From the cell containing the given text, extract its center point as [x, y] coordinate. 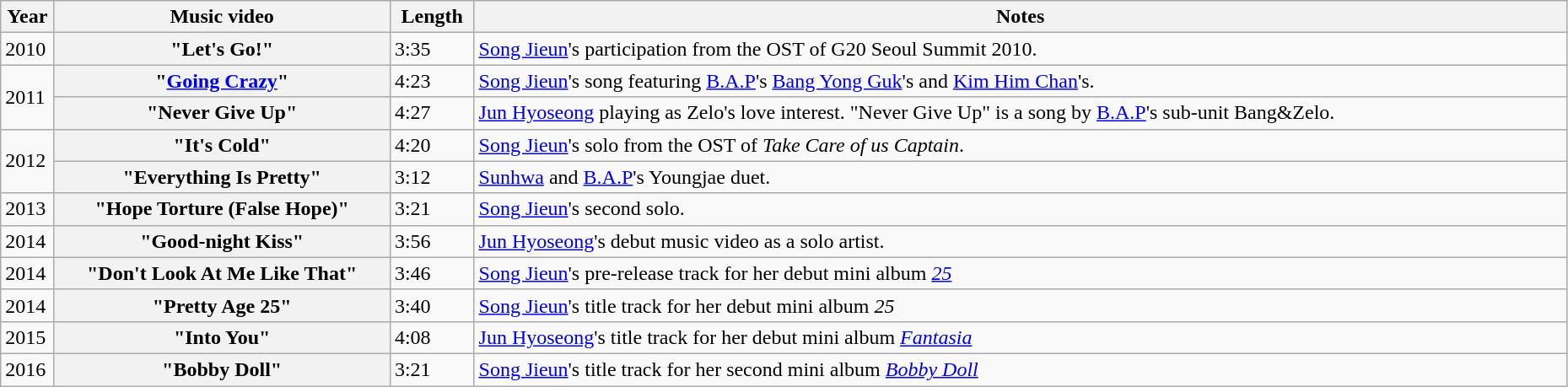
2011 [27, 97]
Jun Hyoseong's title track for her debut mini album Fantasia [1021, 337]
2016 [27, 369]
4:23 [432, 81]
Song Jieun's song featuring B.A.P's Bang Yong Guk's and Kim Him Chan's. [1021, 81]
Song Jieun's title track for her second mini album Bobby Doll [1021, 369]
2010 [27, 49]
Year [27, 17]
"Let's Go!" [223, 49]
4:08 [432, 337]
"Good-night Kiss" [223, 241]
Song Jieun's participation from the OST of G20 Seoul Summit 2010. [1021, 49]
2015 [27, 337]
3:56 [432, 241]
Sunhwa and B.A.P's Youngjae duet. [1021, 177]
4:27 [432, 113]
2012 [27, 161]
"Don't Look At Me Like That" [223, 273]
2013 [27, 209]
"Pretty Age 25" [223, 305]
Song Jieun's solo from the OST of Take Care of us Captain. [1021, 145]
Notes [1021, 17]
Song Jieun's pre-release track for her debut mini album 25 [1021, 273]
"Bobby Doll" [223, 369]
Music video [223, 17]
"Hope Torture (False Hope)" [223, 209]
3:40 [432, 305]
3:35 [432, 49]
"It's Cold" [223, 145]
Jun Hyoseong's debut music video as a solo artist. [1021, 241]
"Going Crazy" [223, 81]
Jun Hyoseong playing as Zelo's love interest. "Never Give Up" is a song by B.A.P's sub-unit Bang&Zelo. [1021, 113]
"Into You" [223, 337]
3:46 [432, 273]
Song Jieun's second solo. [1021, 209]
Song Jieun's title track for her debut mini album 25 [1021, 305]
"Everything Is Pretty" [223, 177]
4:20 [432, 145]
"Never Give Up" [223, 113]
Length [432, 17]
3:12 [432, 177]
